Identify which cell holds the provided text, then report its (X, Y) central coordinate. 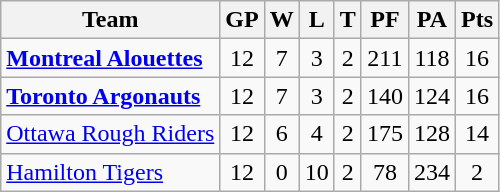
78 (384, 172)
6 (282, 134)
Ottawa Rough Riders (110, 134)
118 (432, 58)
Team (110, 20)
211 (384, 58)
234 (432, 172)
L (316, 20)
14 (478, 134)
T (348, 20)
124 (432, 96)
4 (316, 134)
128 (432, 134)
Toronto Argonauts (110, 96)
PF (384, 20)
Pts (478, 20)
140 (384, 96)
GP (242, 20)
Hamilton Tigers (110, 172)
10 (316, 172)
W (282, 20)
0 (282, 172)
175 (384, 134)
Montreal Alouettes (110, 58)
PA (432, 20)
